Provide the (X, Y) coordinate of the cell's center where the given text is located.  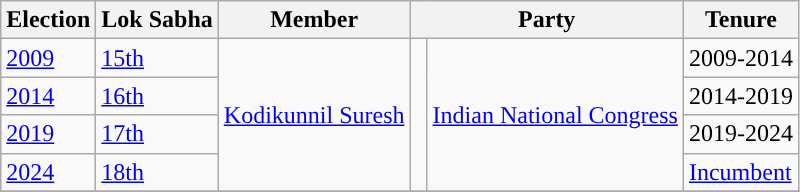
2014-2019 (740, 96)
2024 (48, 172)
18th (157, 172)
2019-2024 (740, 134)
Indian National Congress (555, 115)
Lok Sabha (157, 20)
Election (48, 20)
16th (157, 96)
2019 (48, 134)
Party (546, 20)
2009 (48, 58)
2014 (48, 96)
2009-2014 (740, 58)
Member (314, 20)
Tenure (740, 20)
Kodikunnil Suresh (314, 115)
15th (157, 58)
Incumbent (740, 172)
17th (157, 134)
